Capture the cell that displays the provided text and extract its (X, Y) central coordinate. 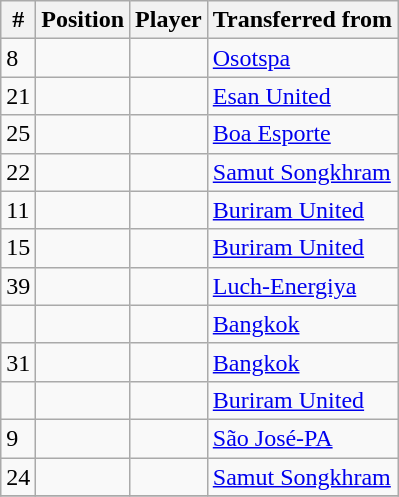
24 (18, 477)
21 (18, 96)
Esan United (302, 96)
39 (18, 286)
Position (83, 20)
8 (18, 58)
9 (18, 438)
11 (18, 210)
31 (18, 362)
Luch-Energiya (302, 286)
# (18, 20)
Boa Esporte (302, 134)
15 (18, 248)
22 (18, 172)
Player (169, 20)
São José-PA (302, 438)
25 (18, 134)
Transferred from (302, 20)
Osotspa (302, 58)
